Scan for the cell matching the given text and deliver its [x, y] coordinate at center. 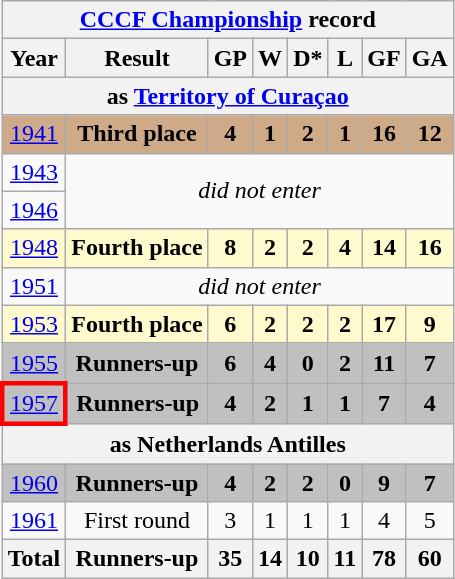
1943 [34, 172]
1960 [34, 483]
1941 [34, 134]
as Territory of Curaçao [228, 96]
GF [384, 58]
Total [34, 559]
1951 [34, 286]
as Netherlands Antilles [228, 444]
17 [384, 324]
1953 [34, 324]
10 [308, 559]
1957 [34, 404]
60 [430, 559]
D* [308, 58]
12 [430, 134]
5 [430, 521]
CCCF Championship record [228, 20]
W [270, 58]
1961 [34, 521]
8 [230, 248]
GA [430, 58]
1948 [34, 248]
Result [137, 58]
35 [230, 559]
1955 [34, 363]
First round [137, 521]
3 [230, 521]
1946 [34, 210]
78 [384, 559]
GP [230, 58]
Year [34, 58]
Third place [137, 134]
L [345, 58]
